Provide the (x, y) coordinate of the cell's center where the given text is located.  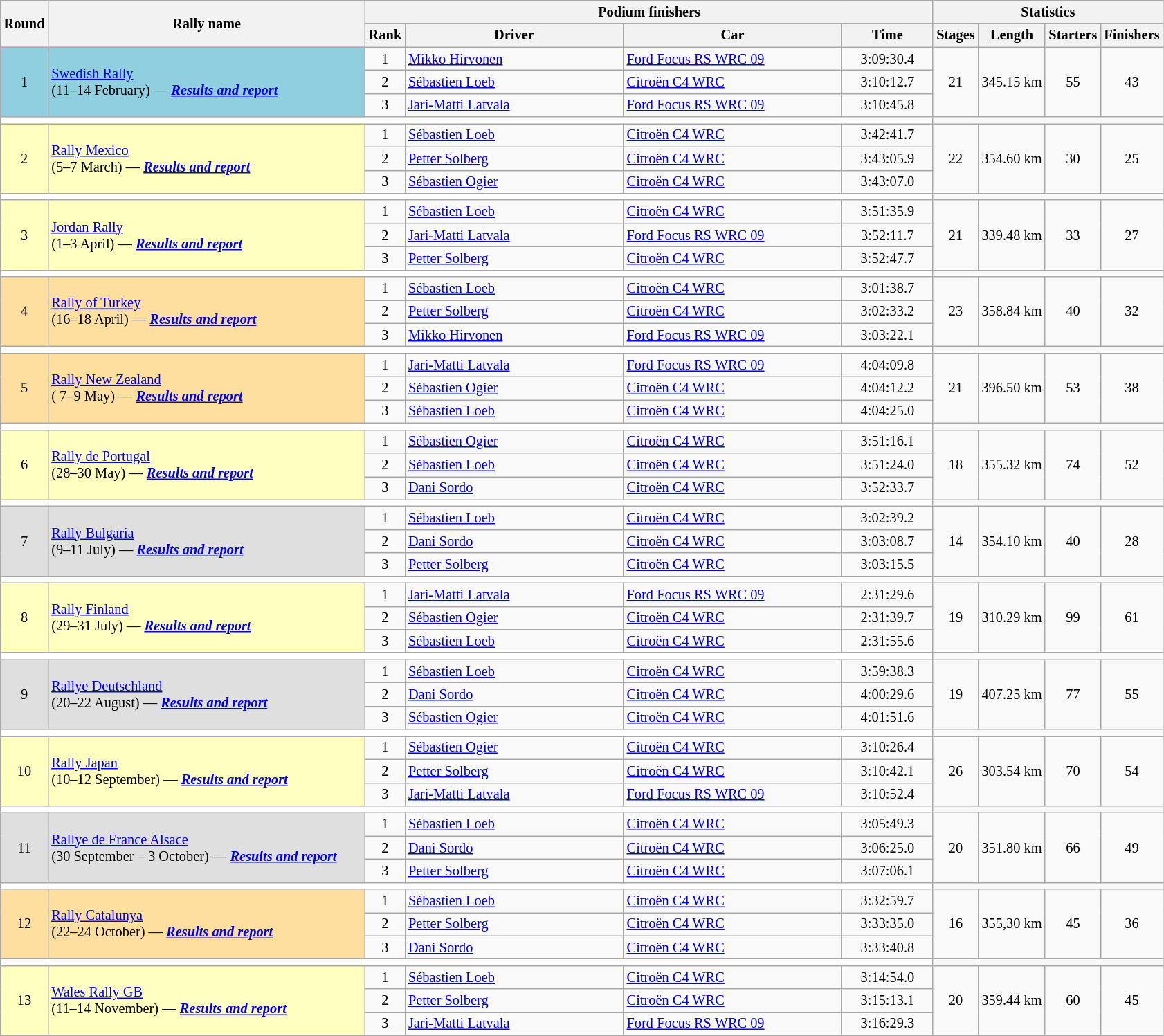
Rally Mexico(5–7 March) — Results and report (206, 158)
32 (1131, 311)
2:31:39.7 (887, 618)
Jordan Rally(1–3 April) — Results and report (206, 235)
3:42:41.7 (887, 135)
Rally New Zealand( 7–9 May) — Results and report (206, 388)
3:16:29.3 (887, 1024)
4:04:25.0 (887, 411)
14 (955, 541)
3:03:15.5 (887, 565)
3:09:30.4 (887, 59)
3:15:13.1 (887, 1001)
3:03:22.1 (887, 335)
3:52:33.7 (887, 488)
10 (25, 771)
Starters (1073, 35)
7 (25, 541)
60 (1073, 1001)
3:05:49.3 (887, 824)
77 (1073, 695)
74 (1073, 465)
3:10:26.4 (887, 747)
5 (25, 388)
Rally Japan(10–12 September) — Results and report (206, 771)
303.54 km (1012, 771)
38 (1131, 388)
3:03:08.7 (887, 541)
3:10:45.8 (887, 105)
54 (1131, 771)
3:10:12.7 (887, 82)
3:43:05.9 (887, 158)
3:51:16.1 (887, 442)
18 (955, 465)
13 (25, 1001)
4:00:29.6 (887, 694)
354.10 km (1012, 541)
26 (955, 771)
53 (1073, 388)
33 (1073, 235)
3:33:35.0 (887, 924)
27 (1131, 235)
3:52:47.7 (887, 258)
2:31:55.6 (887, 641)
12 (25, 925)
Rally Finland(29–31 July) — Results and report (206, 617)
Rally Bulgaria(9–11 July) — Results and report (206, 541)
3:59:38.3 (887, 671)
30 (1073, 158)
6 (25, 465)
Podium finishers (649, 12)
9 (25, 695)
Stages (955, 35)
3:07:06.1 (887, 871)
Rally name (206, 24)
61 (1131, 617)
Round (25, 24)
310.29 km (1012, 617)
345.15 km (1012, 82)
2:31:29.6 (887, 594)
8 (25, 617)
3:52:11.7 (887, 235)
Rally Catalunya(22–24 October) — Results and report (206, 925)
Length (1012, 35)
49 (1131, 847)
Rallye de France Alsace(30 September – 3 October) — Results and report (206, 847)
Finishers (1131, 35)
Car (733, 35)
Wales Rally GB(11–14 November) — Results and report (206, 1001)
3:02:39.2 (887, 518)
3:43:07.0 (887, 182)
4:01:51.6 (887, 718)
Driver (514, 35)
43 (1131, 82)
11 (25, 847)
351.80 km (1012, 847)
3:02:33.2 (887, 311)
23 (955, 311)
355.32 km (1012, 465)
4 (25, 311)
3:32:59.7 (887, 901)
Rank (385, 35)
3:33:40.8 (887, 947)
396.50 km (1012, 388)
99 (1073, 617)
3:10:42.1 (887, 771)
4:04:12.2 (887, 388)
66 (1073, 847)
3:14:54.0 (887, 977)
16 (955, 925)
4:04:09.8 (887, 365)
28 (1131, 541)
Time (887, 35)
339.48 km (1012, 235)
Rallye Deutschland(20–22 August) — Results and report (206, 695)
358.84 km (1012, 311)
Statistics (1048, 12)
3:10:52.4 (887, 794)
22 (955, 158)
3:06:25.0 (887, 848)
36 (1131, 925)
52 (1131, 465)
Swedish Rally(11–14 February) — Results and report (206, 82)
3:51:35.9 (887, 212)
407.25 km (1012, 695)
3:01:38.7 (887, 289)
Rally de Portugal(28–30 May) — Results and report (206, 465)
359.44 km (1012, 1001)
355,30 km (1012, 925)
70 (1073, 771)
3:51:24.0 (887, 464)
354.60 km (1012, 158)
25 (1131, 158)
Rally of Turkey(16–18 April) — Results and report (206, 311)
